Capture the cell that displays the provided text and extract its [X, Y] central coordinate. 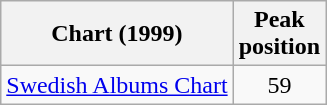
59 [279, 85]
Swedish Albums Chart [117, 85]
Peakposition [279, 34]
Chart (1999) [117, 34]
